Identify which cell holds the provided text, then report its (X, Y) central coordinate. 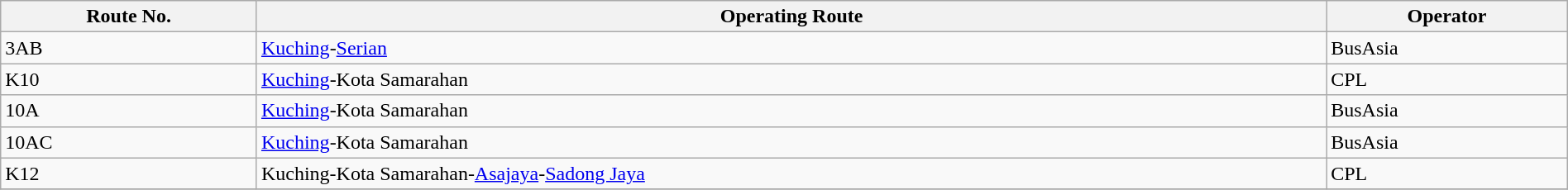
K12 (129, 173)
Kuching-Serian (791, 48)
Operating Route (791, 17)
K10 (129, 79)
Kuching-Kota Samarahan-Asajaya-Sadong Jaya (791, 173)
3AB (129, 48)
Route No. (129, 17)
10A (129, 111)
Operator (1447, 17)
10AC (129, 142)
